Provide the [X, Y] coordinate of the cell's center where the given text is located.  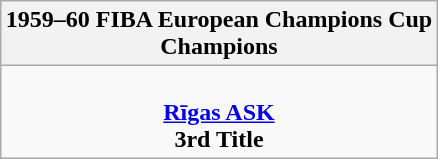
1959–60 FIBA European Champions CupChampions [218, 34]
Rīgas ASK 3rd Title [218, 112]
